Capture the cell that displays the provided text and extract its [X, Y] central coordinate. 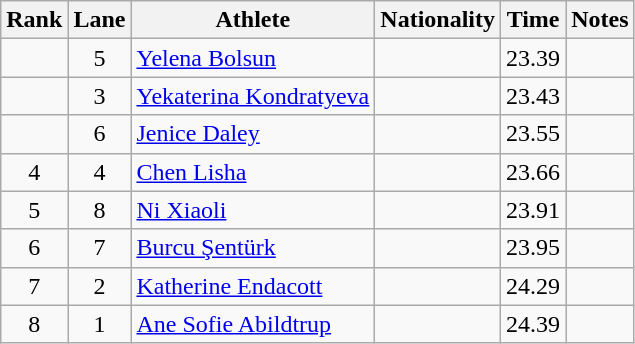
Burcu Şentürk [253, 248]
Time [534, 20]
Katherine Endacott [253, 286]
Yekaterina Kondratyeva [253, 96]
Ane Sofie Abildtrup [253, 324]
23.43 [534, 96]
3 [100, 96]
23.66 [534, 172]
Chen Lisha [253, 172]
23.91 [534, 210]
Yelena Bolsun [253, 58]
1 [100, 324]
Athlete [253, 20]
Lane [100, 20]
Ni Xiaoli [253, 210]
Jenice Daley [253, 134]
23.95 [534, 248]
Nationality [438, 20]
23.39 [534, 58]
24.29 [534, 286]
24.39 [534, 324]
Notes [600, 20]
Rank [34, 20]
2 [100, 286]
23.55 [534, 134]
